Detect which cell encompasses the target text, then output its (x, y) center coordinate. 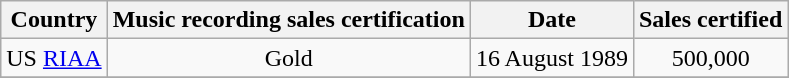
US RIAA (54, 58)
16 August 1989 (552, 58)
Music recording sales certification (288, 20)
Date (552, 20)
Gold (288, 58)
Sales certified (710, 20)
Country (54, 20)
500,000 (710, 58)
